Scan for the cell matching the given text and deliver its (X, Y) coordinate at center. 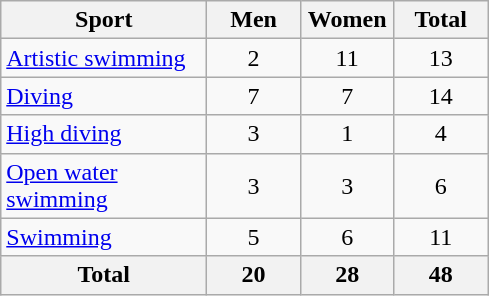
Women (347, 20)
Artistic swimming (104, 58)
High diving (104, 134)
13 (441, 58)
28 (347, 275)
4 (441, 134)
5 (254, 237)
Swimming (104, 237)
Sport (104, 20)
2 (254, 58)
Open water swimming (104, 186)
Diving (104, 96)
20 (254, 275)
14 (441, 96)
48 (441, 275)
Men (254, 20)
1 (347, 134)
